Output the [X, Y] coordinate of the center of the cell containing the given text.  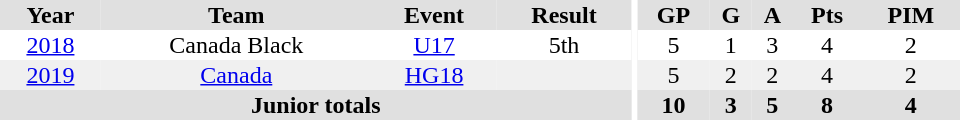
Pts [826, 15]
Team [236, 15]
Year [50, 15]
Canada Black [236, 45]
1 [730, 45]
Result [564, 15]
HG18 [434, 75]
8 [826, 105]
GP [674, 15]
Junior totals [316, 105]
Canada [236, 75]
PIM [911, 15]
5th [564, 45]
10 [674, 105]
Event [434, 15]
A [772, 15]
2019 [50, 75]
U17 [434, 45]
G [730, 15]
2018 [50, 45]
